Find where the given text appears and provide that cell's center as [X, Y] coordinate. 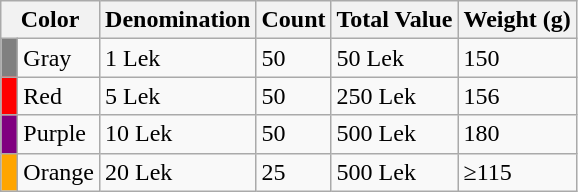
50 Lek [394, 58]
Denomination [178, 20]
20 Lek [178, 172]
Purple [59, 134]
Red [59, 96]
180 [517, 134]
156 [517, 96]
≥115 [517, 172]
Weight (g) [517, 20]
1 Lek [178, 58]
10 Lek [178, 134]
Gray [59, 58]
Color [50, 20]
Count [294, 20]
Orange [59, 172]
Total Value [394, 20]
25 [294, 172]
250 Lek [394, 96]
5 Lek [178, 96]
150 [517, 58]
